Extract the [X, Y] coordinate from the center of the cell holding the provided text.  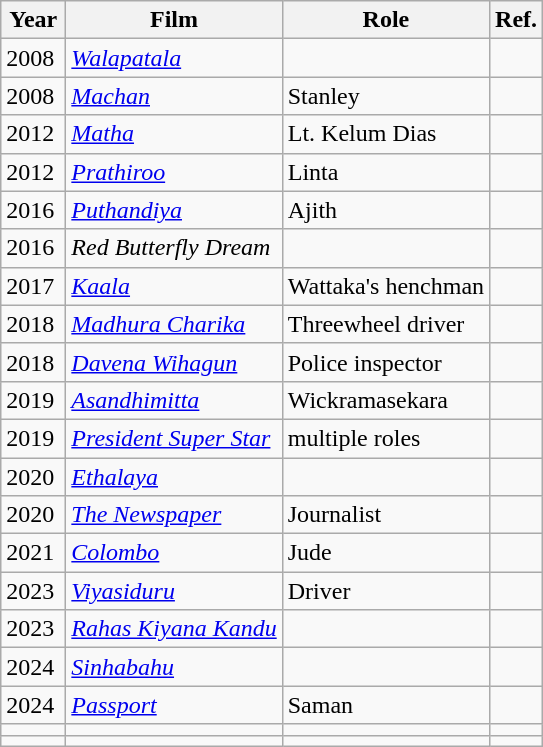
Film [174, 20]
Passport [174, 705]
Ajith [386, 210]
Rahas Kiyana Kandu [174, 629]
2017 [34, 286]
Walapatala [174, 58]
Linta [386, 172]
Machan [174, 96]
Madhura Charika [174, 324]
Stanley [386, 96]
Sinhabahu [174, 667]
Asandhimitta [174, 400]
2021 [34, 553]
Colombo [174, 553]
Puthandiya [174, 210]
Davena Wihagun [174, 362]
Lt. Kelum Dias [386, 134]
Ref. [516, 20]
Matha [174, 134]
Viyasiduru [174, 591]
Role [386, 20]
Prathiroo [174, 172]
Journalist [386, 515]
The Newspaper [174, 515]
Wickramasekara [386, 400]
Wattaka's henchman [386, 286]
Police inspector [386, 362]
President Super Star [174, 438]
Ethalaya [174, 477]
Year [34, 20]
multiple roles [386, 438]
Saman [386, 705]
Threewheel driver [386, 324]
Kaala [174, 286]
Driver [386, 591]
Jude [386, 553]
Red Butterfly Dream [174, 248]
